Extract the (x, y) coordinate from the center of the cell holding the provided text.  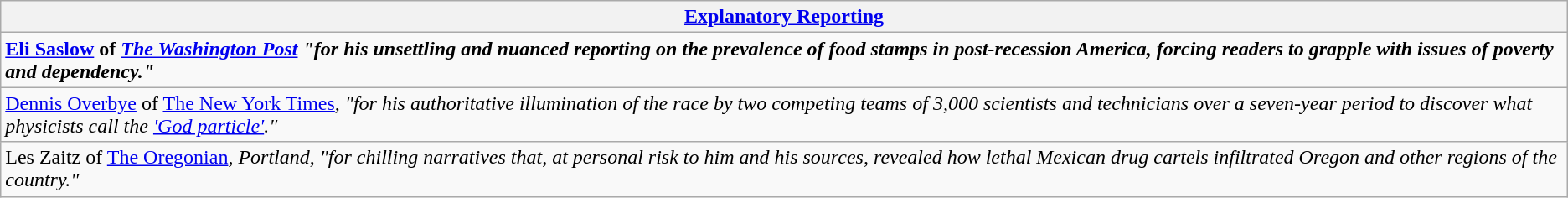
Explanatory Reporting (784, 17)
